Provide the [x, y] coordinate of the cell's center where the given text is located.  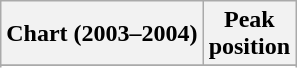
Peakposition [249, 34]
Chart (2003–2004) [102, 34]
